Identify which cell holds the provided text, then report its (X, Y) central coordinate. 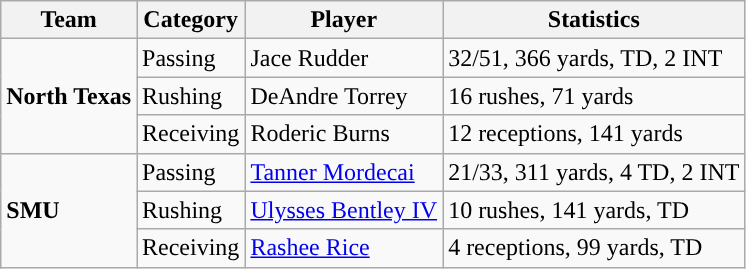
Category (190, 20)
Tanner Mordecai (344, 172)
SMU (69, 210)
21/33, 311 yards, 4 TD, 2 INT (594, 172)
16 rushes, 71 yards (594, 96)
DeAndre Torrey (344, 96)
Team (69, 20)
32/51, 366 yards, TD, 2 INT (594, 58)
Jace Rudder (344, 58)
Rashee Rice (344, 248)
Statistics (594, 20)
10 rushes, 141 yards, TD (594, 210)
Player (344, 20)
North Texas (69, 96)
12 receptions, 141 yards (594, 134)
4 receptions, 99 yards, TD (594, 248)
Ulysses Bentley IV (344, 210)
Roderic Burns (344, 134)
